Output the [X, Y] coordinate of the center of the cell containing the given text.  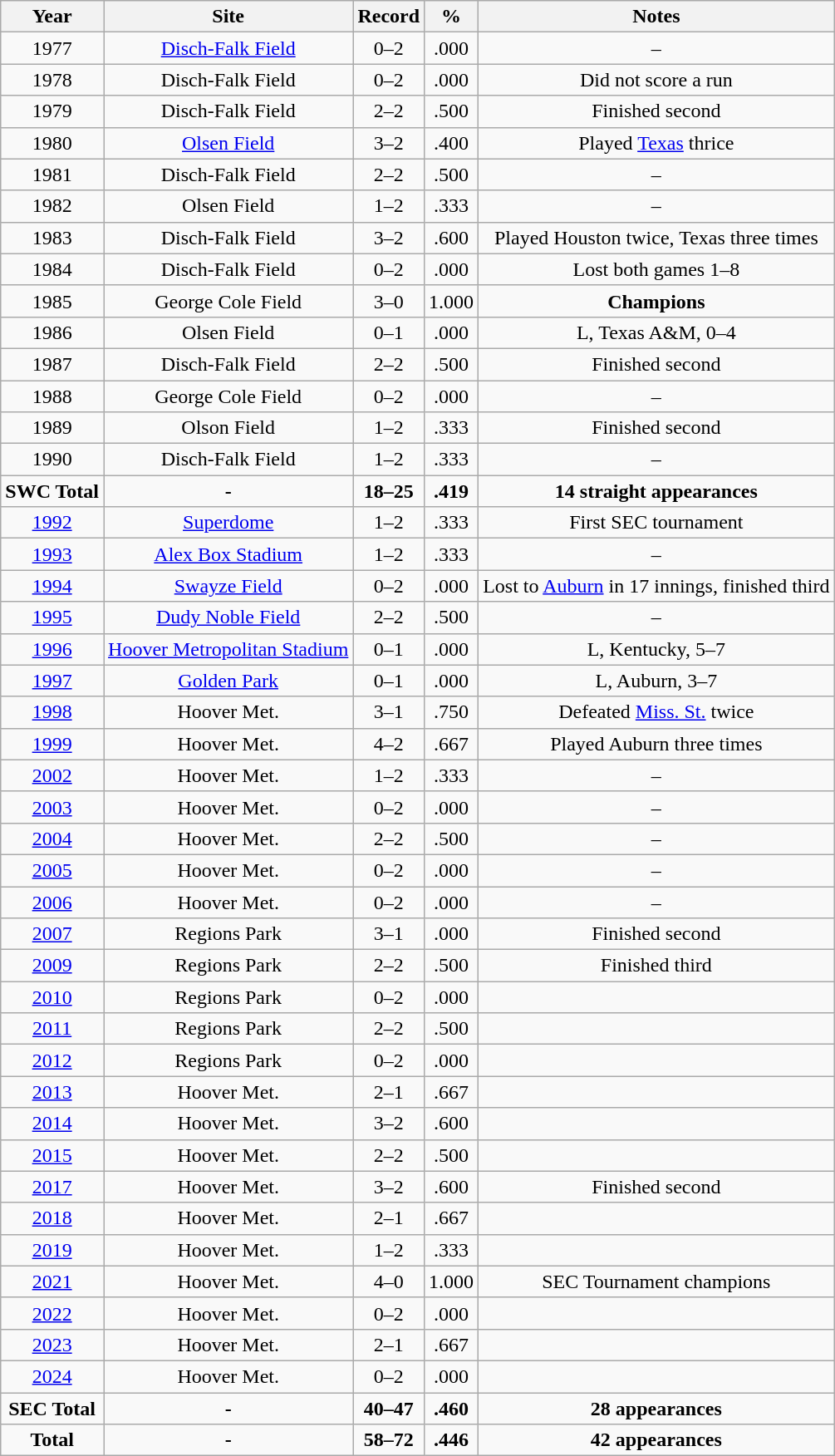
1988 [52, 396]
Lost to Auburn in 17 innings, finished third [656, 586]
.750 [452, 712]
58–72 [389, 1440]
2011 [52, 1029]
1992 [52, 523]
2007 [52, 934]
2015 [52, 1155]
1997 [52, 681]
2017 [52, 1187]
Played Auburn three times [656, 744]
Played Texas thrice [656, 143]
Dudy Noble Field [228, 617]
1986 [52, 332]
4–2 [389, 744]
1983 [52, 238]
SEC Total [52, 1409]
2023 [52, 1345]
2014 [52, 1124]
3–0 [389, 301]
1989 [52, 428]
1993 [52, 554]
Finished third [656, 966]
Lost both games 1–8 [656, 269]
First SEC tournament [656, 523]
.419 [452, 491]
2024 [52, 1376]
L, Texas A&M, 0–4 [656, 332]
1995 [52, 617]
18–25 [389, 491]
2018 [52, 1218]
Defeated Miss. St. twice [656, 712]
1999 [52, 744]
Year [52, 17]
1985 [52, 301]
.446 [452, 1440]
2012 [52, 1060]
2019 [52, 1250]
2021 [52, 1281]
SWC Total [52, 491]
2013 [52, 1092]
Golden Park [228, 681]
Alex Box Stadium [228, 554]
Record [389, 17]
28 appearances [656, 1409]
1977 [52, 48]
Swayze Field [228, 586]
1990 [52, 460]
1982 [52, 206]
1998 [52, 712]
Total [52, 1440]
L, Kentucky, 5–7 [656, 649]
1996 [52, 649]
Played Houston twice, Texas three times [656, 238]
2003 [52, 807]
1978 [52, 80]
Superdome [228, 523]
2002 [52, 775]
Did not score a run [656, 80]
L, Auburn, 3–7 [656, 681]
1994 [52, 586]
Champions [656, 301]
.400 [452, 143]
2006 [52, 902]
1987 [52, 364]
% [452, 17]
Hoover Metropolitan Stadium [228, 649]
2005 [52, 870]
SEC Tournament champions [656, 1281]
2022 [52, 1313]
2009 [52, 966]
1980 [52, 143]
1981 [52, 175]
14 straight appearances [656, 491]
Site [228, 17]
Notes [656, 17]
4–0 [389, 1281]
Olson Field [228, 428]
.460 [452, 1409]
1979 [52, 111]
40–47 [389, 1409]
2010 [52, 997]
42 appearances [656, 1440]
2004 [52, 839]
1984 [52, 269]
